Search for the cell housing the specified text and yield its [X, Y] center coordinate. 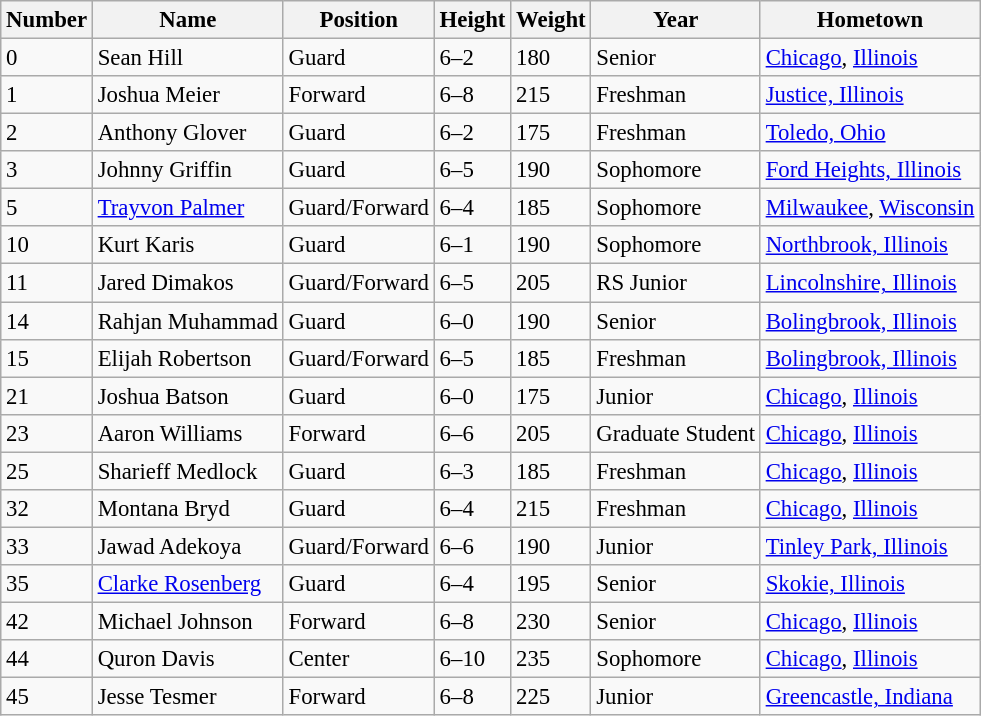
Toledo, Ohio [870, 133]
230 [551, 621]
Ford Heights, Illinois [870, 170]
3 [47, 170]
Milwaukee, Wisconsin [870, 208]
Trayvon Palmer [188, 208]
Joshua Meier [188, 95]
Weight [551, 20]
Graduate Student [676, 433]
180 [551, 58]
25 [47, 471]
235 [551, 659]
RS Junior [676, 283]
Sharieff Medlock [188, 471]
Northbrook, Illinois [870, 245]
45 [47, 697]
Kurt Karis [188, 245]
10 [47, 245]
Johnny Griffin [188, 170]
Tinley Park, Illinois [870, 546]
Skokie, Illinois [870, 584]
6–3 [472, 471]
44 [47, 659]
Name [188, 20]
Sean Hill [188, 58]
Number [47, 20]
Lincolnshire, Illinois [870, 283]
32 [47, 509]
33 [47, 546]
0 [47, 58]
2 [47, 133]
Anthony Glover [188, 133]
11 [47, 283]
Elijah Robertson [188, 358]
Montana Bryd [188, 509]
Aaron Williams [188, 433]
195 [551, 584]
Position [358, 20]
Year [676, 20]
15 [47, 358]
Jared Dimakos [188, 283]
Hometown [870, 20]
35 [47, 584]
Clarke Rosenberg [188, 584]
5 [47, 208]
Justice, Illinois [870, 95]
Michael Johnson [188, 621]
Center [358, 659]
21 [47, 396]
Height [472, 20]
42 [47, 621]
6–10 [472, 659]
Jesse Tesmer [188, 697]
23 [47, 433]
Quron Davis [188, 659]
6–1 [472, 245]
14 [47, 321]
Greencastle, Indiana [870, 697]
1 [47, 95]
Jawad Adekoya [188, 546]
Rahjan Muhammad [188, 321]
Joshua Batson [188, 396]
225 [551, 697]
